Return the [x, y] coordinate for the center point of the cell that contains the specified text.  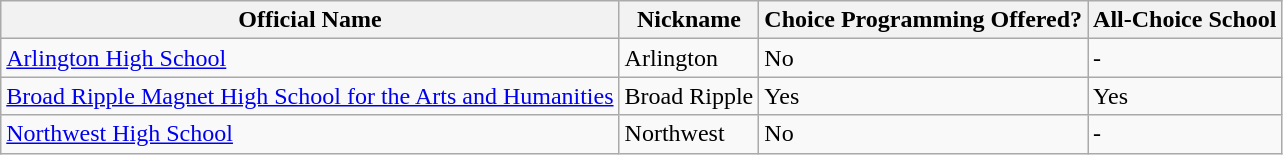
Northwest High School [310, 134]
Nickname [689, 20]
All-Choice School [1185, 20]
Choice Programming Offered? [924, 20]
Arlington High School [310, 58]
Arlington [689, 58]
Official Name [310, 20]
Broad Ripple Magnet High School for the Arts and Humanities [310, 96]
Broad Ripple [689, 96]
Northwest [689, 134]
